Capture the cell that displays the provided text and extract its [x, y] central coordinate. 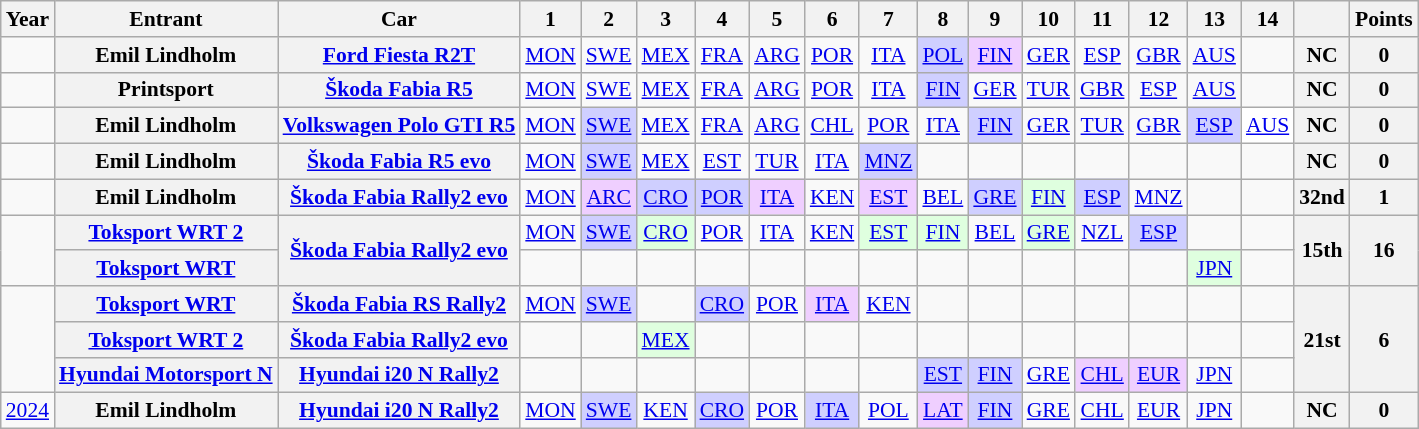
3 [665, 19]
Volkswagen Polo GTI R5 [400, 126]
10 [1048, 19]
32nd [1322, 197]
2 [609, 19]
2024 [28, 411]
Škoda Fabia R5 [400, 90]
NZL [1102, 233]
7 [888, 19]
16 [1384, 250]
14 [1268, 19]
LAT [942, 411]
8 [942, 19]
9 [994, 19]
4 [722, 19]
13 [1214, 19]
15th [1322, 250]
11 [1102, 19]
Printsport [166, 90]
12 [1158, 19]
ARC [609, 197]
Points [1384, 19]
Ford Fiesta R2T [400, 55]
Škoda Fabia R5 evo [400, 162]
Škoda Fabia RS Rally2 [400, 304]
Car [400, 19]
Entrant [166, 19]
5 [777, 19]
21st [1322, 340]
Year [28, 19]
Hyundai Motorsport N [166, 375]
